Pinpoint the cell where the given text exists, returning its [X, Y] midpoint coordinate. 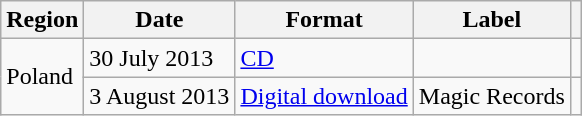
CD [324, 58]
Digital download [324, 96]
Date [160, 20]
Region [42, 20]
Poland [42, 77]
3 August 2013 [160, 96]
Magic Records [492, 96]
30 July 2013 [160, 58]
Format [324, 20]
Label [492, 20]
